Scan for the cell matching the given text and deliver its (x, y) coordinate at center. 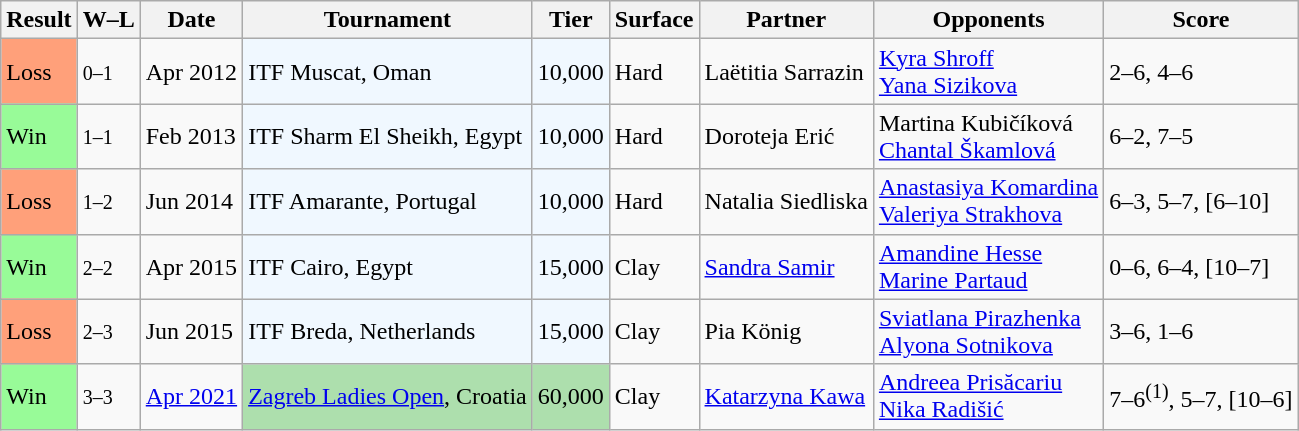
Tier (570, 20)
Jun 2015 (191, 332)
Martina Kubičíková Chantal Škamlová (988, 136)
Natalia Siedliska (786, 202)
Date (191, 20)
W–L (108, 20)
Result (39, 20)
1–1 (108, 136)
ITF Sharm El Sheikh, Egypt (388, 136)
2–2 (108, 266)
6–2, 7–5 (1201, 136)
Apr 2012 (191, 72)
Tournament (388, 20)
Jun 2014 (191, 202)
Amandine Hesse Marine Partaud (988, 266)
2–3 (108, 332)
7–6(1), 5–7, [10–6] (1201, 396)
Andreea Prisăcariu Nika Radišić (988, 396)
Partner (786, 20)
Kyra Shroff Yana Sizikova (988, 72)
ITF Breda, Netherlands (388, 332)
Pia König (786, 332)
2–6, 4–6 (1201, 72)
1–2 (108, 202)
Surface (654, 20)
ITF Muscat, Oman (388, 72)
Laëtitia Sarrazin (786, 72)
3–6, 1–6 (1201, 332)
ITF Amarante, Portugal (388, 202)
Zagreb Ladies Open, Croatia (388, 396)
Katarzyna Kawa (786, 396)
Doroteja Erić (786, 136)
Apr 2015 (191, 266)
Score (1201, 20)
0–6, 6–4, [10–7] (1201, 266)
Sandra Samir (786, 266)
Sviatlana Pirazhenka Alyona Sotnikova (988, 332)
Opponents (988, 20)
0–1 (108, 72)
6–3, 5–7, [6–10] (1201, 202)
60,000 (570, 396)
3–3 (108, 396)
Apr 2021 (191, 396)
Anastasiya Komardina Valeriya Strakhova (988, 202)
ITF Cairo, Egypt (388, 266)
Feb 2013 (191, 136)
